For the text-containing cell, return its midpoint in (x, y) coordinate format. 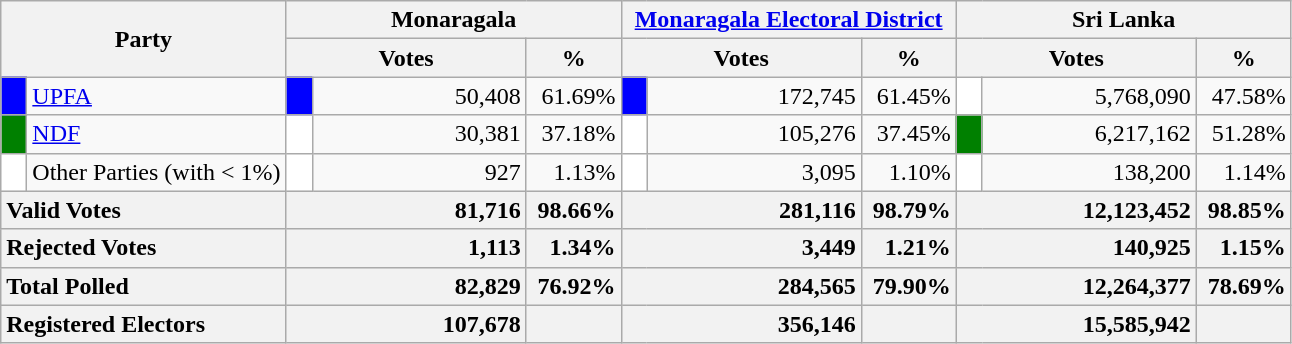
82,829 (406, 286)
1.14% (1244, 172)
79.90% (908, 286)
78.69% (1244, 286)
6,217,162 (1089, 134)
1.13% (574, 172)
Registered Electors (144, 324)
47.58% (1244, 96)
Party (144, 39)
81,716 (406, 210)
105,276 (754, 134)
98.66% (574, 210)
Monaragala (454, 20)
356,146 (741, 324)
1.21% (908, 248)
Rejected Votes (144, 248)
Valid Votes (144, 210)
Monaragala Electoral District (788, 20)
Sri Lanka (1124, 20)
1.15% (1244, 248)
NDF (156, 134)
76.92% (574, 286)
5,768,090 (1089, 96)
98.79% (908, 210)
140,925 (1076, 248)
3,095 (754, 172)
37.45% (908, 134)
927 (419, 172)
12,264,377 (1076, 286)
1,113 (406, 248)
15,585,942 (1076, 324)
107,678 (406, 324)
1.34% (574, 248)
172,745 (754, 96)
138,200 (1089, 172)
281,116 (741, 210)
61.45% (908, 96)
UPFA (156, 96)
30,381 (419, 134)
98.85% (1244, 210)
Total Polled (144, 286)
51.28% (1244, 134)
1.10% (908, 172)
61.69% (574, 96)
Other Parties (with < 1%) (156, 172)
50,408 (419, 96)
284,565 (741, 286)
12,123,452 (1076, 210)
3,449 (741, 248)
37.18% (574, 134)
